Capture the cell that displays the provided text and extract its (X, Y) central coordinate. 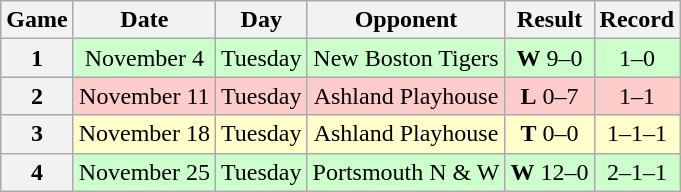
4 (37, 172)
Game (37, 20)
November 4 (144, 58)
2 (37, 96)
1–1–1 (637, 134)
New Boston Tigers (406, 58)
Day (261, 20)
3 (37, 134)
1–0 (637, 58)
L 0–7 (550, 96)
W 12–0 (550, 172)
T 0–0 (550, 134)
1–1 (637, 96)
November 25 (144, 172)
November 11 (144, 96)
Record (637, 20)
Date (144, 20)
Opponent (406, 20)
W 9–0 (550, 58)
1 (37, 58)
Portsmouth N & W (406, 172)
November 18 (144, 134)
2–1–1 (637, 172)
Result (550, 20)
